Provide the [X, Y] coordinate of the cell's center where the given text is located.  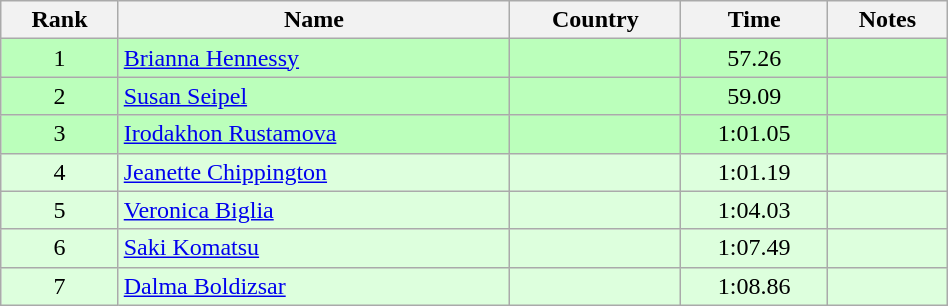
2 [60, 96]
Notes [888, 20]
1:01.19 [754, 172]
Name [314, 20]
1:08.86 [754, 286]
3 [60, 134]
Brianna Hennessy [314, 58]
1 [60, 58]
6 [60, 248]
Dalma Boldizsar [314, 286]
Time [754, 20]
Country [596, 20]
Rank [60, 20]
Saki Komatsu [314, 248]
Jeanette Chippington [314, 172]
57.26 [754, 58]
7 [60, 286]
Irodakhon Rustamova [314, 134]
1:07.49 [754, 248]
1:04.03 [754, 210]
Veronica Biglia [314, 210]
4 [60, 172]
Susan Seipel [314, 96]
1:01.05 [754, 134]
5 [60, 210]
59.09 [754, 96]
